Return [x, y] of the center of cell containing provided text 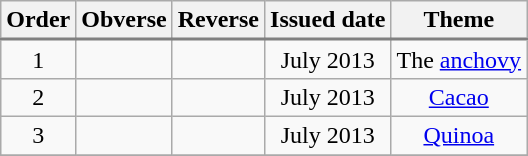
Cacao [459, 97]
Quinoa [459, 135]
1 [38, 60]
The anchovy [459, 60]
2 [38, 97]
Obverse [124, 20]
3 [38, 135]
Order [38, 20]
Issued date [328, 20]
Theme [459, 20]
Reverse [218, 20]
